Identify which cell holds the provided text, then report its [X, Y] central coordinate. 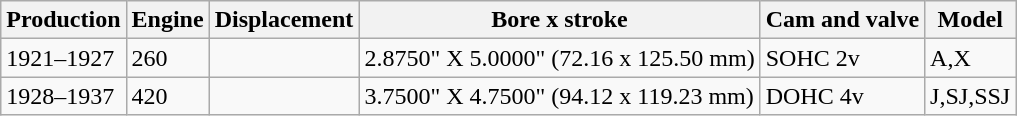
J,SJ,SSJ [970, 96]
DOHC 4v [842, 96]
Model [970, 20]
1928–1937 [64, 96]
Engine [168, 20]
3.7500" X 4.7500" (94.12 x 119.23 mm) [560, 96]
Displacement [284, 20]
SOHC 2v [842, 58]
A,X [970, 58]
420 [168, 96]
Bore x stroke [560, 20]
1921–1927 [64, 58]
2.8750" X 5.0000" (72.16 x 125.50 mm) [560, 58]
Production [64, 20]
Cam and valve [842, 20]
260 [168, 58]
